Determine the [x, y] coordinate at the center of the cell enclosing the given text.  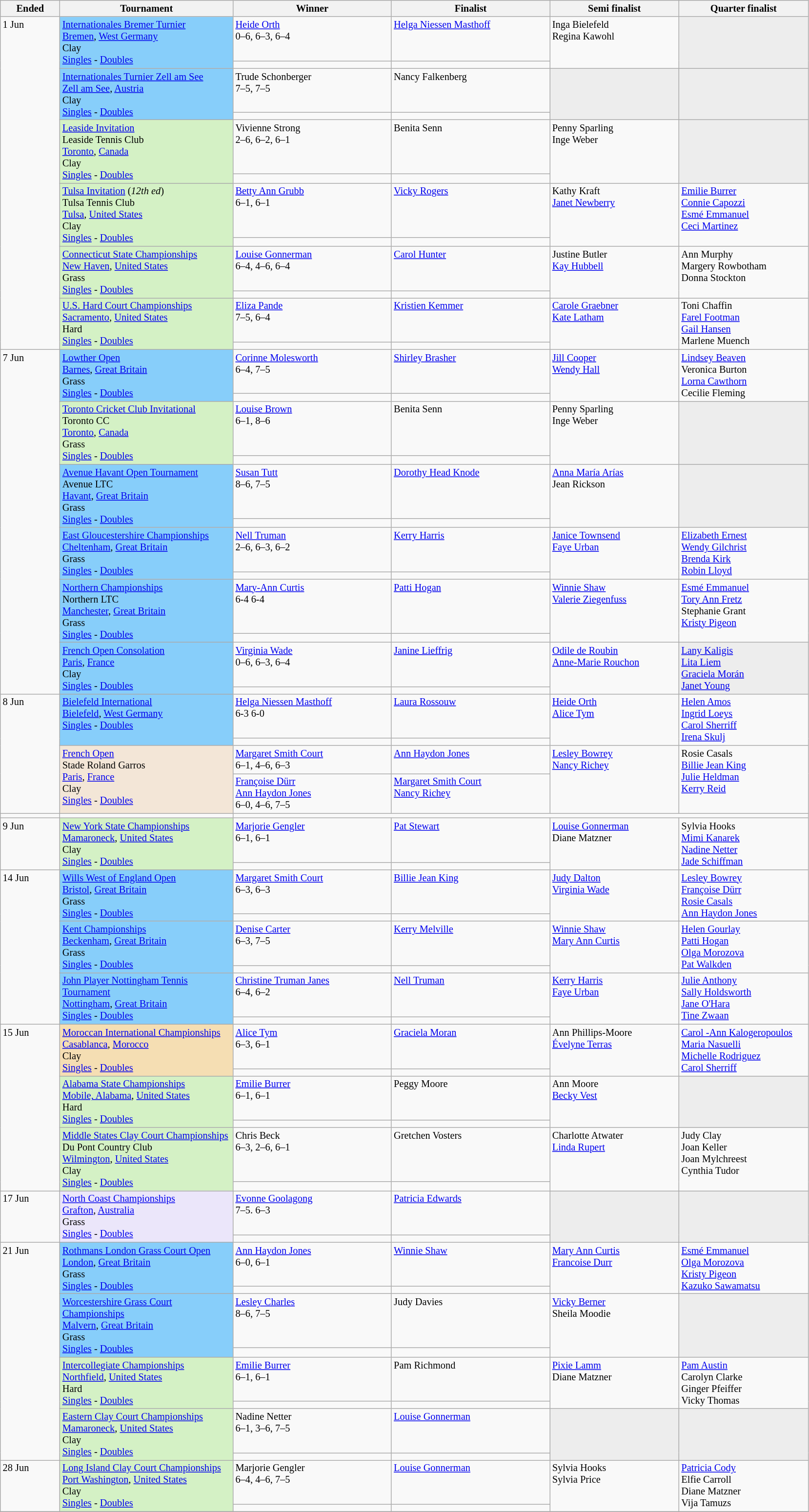
Intercollegiate Championships Northfield, United StatesHardSingles - Doubles [146, 1383]
Pam Austin Carolyn Clarke Ginger Pfeiffer Vicky Thomas [744, 1383]
Esmé Emmanuel Tory Ann Fretz Stephanie Grant Kristy Pigeon [744, 611]
Kent Championships Beckenham, Great BritainGrassSingles - Doubles [146, 947]
7 Jun [30, 522]
Dorothy Head Knode [470, 491]
Charlotte Atwater Linda Rupert [615, 1159]
17 Jun [30, 1216]
Tulsa Invitation (12th ed)Tulsa Tennis ClubTulsa, United StatesClaySingles - Doubles [146, 215]
Nadine Netter6–1, 3–6, 7–5 [312, 1431]
Nell Truman [470, 994]
Kathy Kraft Janet Newberry [615, 215]
Wills West of England Open Bristol, Great BritainGrassSingles - Doubles [146, 895]
Pat Stewart [470, 840]
Middle States Clay Court ChampionshipsDu Pont Country ClubWilmington, United StatesClaySingles - Doubles [146, 1159]
1 Jun [30, 183]
Lesley Bowrey Françoise Dürr Rosie Casals Ann Haydon Jones [744, 895]
Nell Truman2–6, 6–3, 6–2 [312, 549]
Alabama State Championships Mobile, Alabama, United StatesHardSingles - Doubles [146, 1102]
Helga Niessen Masthoff [470, 39]
French OpenStade Roland GarrosParis, FranceClaySingles - Doubles [146, 780]
Janice Townsend Faye Urban [615, 553]
Christine Truman Janes6–4, 6–2 [312, 994]
Louise Brown6–1, 8–6 [312, 428]
Winnie Shaw Valerie Ziegenfuss [615, 611]
Winner [312, 8]
Betty Ann Grubb6–1, 6–1 [312, 210]
Northern ChampionshipsNorthern LTCManchester, Great BritainGrassSingles - Doubles [146, 611]
Kristien Kemmer [470, 320]
Lany Kaligis Lita Liem Graciela Morán Janet Young [744, 668]
Helen Gourlay Patti Hogan Olga Morozova Pat Walkden [744, 947]
Carole Graebner Kate Latham [615, 323]
Marjorie Gengler6–4, 4–6, 7–5 [312, 1482]
Finalist [470, 8]
14 Jun [30, 947]
Marjorie Gengler 6–1, 6–1 [312, 840]
Judy Dalton Virginia Wade [615, 895]
Vicky Rogers [470, 210]
Rosie Casals Billie Jean King Julie Heldman Kerry Reid [744, 780]
Jill Cooper Wendy Hall [615, 375]
Vicky Berner Sheila Moodie [615, 1325]
Lesley Charles8–6, 7–5 [312, 1320]
North Coast ChampionshipsGrafton, AustraliaGrassSingles - Doubles [146, 1216]
Patricia Edwards [470, 1212]
Connecticut State ChampionshipsNew Haven, United StatesGrassSingles - Doubles [146, 272]
Judy Clay Joan Keller Joan Mylchreest Cynthia Tudor [744, 1159]
Winnie Shaw [470, 1264]
Corinne Molesworth6–4, 7–5 [312, 371]
Ended [30, 8]
Justine Butler Kay Hubbell [615, 272]
Heide Orth Alice Tym [615, 720]
Ann Haydon Jones6–0, 6–1 [312, 1264]
Elizabeth Ernest Wendy Gilchrist Brenda Kirk Robin Lloyd [744, 553]
French Open ConsolationParis, FranceClaySingles - Doubles [146, 668]
Internationales Bremer TurnierBremen, West GermanyClaySingles - Doubles [146, 42]
Sylvia Hooks Mimi Kanarek Nadine Netter Jade Schiffman [744, 844]
Tournament [146, 8]
Julie Anthony Sally Holdsworth Jane O'Hara Tine Zwaan [744, 998]
28 Jun [30, 1486]
Alice Tym6–3, 6–1 [312, 1046]
Chris Beck 6–3, 2–6, 6–1 [312, 1154]
Eastern Clay Court ChampionshipsMamaroneck, United StatesClaySingles - Doubles [146, 1434]
21 Jun [30, 1351]
15 Jun [30, 1108]
Lindsey Beaven Veronica Burton Lorna Cawthorn Cecilie Fleming [744, 375]
Patricia Cody Elfie Carroll Diane Matzner Vija Tamuzs [744, 1486]
Gretchen Vosters [470, 1154]
Margaret Smith Court6–3, 6–3 [312, 891]
U.S. Hard Court ChampionshipsSacramento, United StatesHardSingles - Doubles [146, 323]
Emilie Burrer Connie Capozzi Esmé Emmanuel Ceci Martinez [744, 215]
Graciela Moran [470, 1046]
Rothmans London Grass Court OpenLondon, Great BritainGrassSingles - Doubles [146, 1268]
Margaret Smith Court Nancy Richey [470, 793]
Helen Amos Ingrid Loeys Carol Sherriff Irena Skulj [744, 720]
Laura Rossouw [470, 716]
Pam Richmond [470, 1379]
Kerry Melville [470, 943]
Internationales Turnier Zell am SeeZell am See, AustriaClaySingles - Doubles [146, 94]
Carol Hunter [470, 268]
Ann Moore Becky Vest [615, 1102]
Esmé Emmanuel Olga Morozova Kristy Pigeon Kazuko Sawamatsu [744, 1268]
Françoise Dürr Ann Haydon Jones 6–0, 4–6, 7–5 [312, 793]
Quarter finalist [744, 8]
Heide Orth0–6, 6–3, 6–4 [312, 39]
Toronto Cricket Club InvitationalToronto CCToronto, CanadaGrassSingles - Doubles [146, 433]
Odile de Roubin Anne-Marie Rouchon [615, 668]
Avenue Havant Open TournamentAvenue LTCHavant, Great BritainGrassSingles - Doubles [146, 496]
Patti Hogan [470, 606]
Billie Jean King [470, 891]
Vivienne Strong2–6, 6–2, 6–1 [312, 146]
Bielefeld International Bielefeld, West GermanySingles - Doubles [146, 720]
Lesley Bowrey Nancy Richey [615, 780]
Louise Gonnerman 6–4, 4–6, 6–4 [312, 268]
Evonne Goolagong7–5. 6–3 [312, 1212]
Mary-Ann Curtis6-4 6-4 [312, 606]
Ann Phillips-Moore Évelyne Terras [615, 1050]
Eliza Pande7–5, 6–4 [312, 320]
Judy Davies [470, 1320]
Janine Lieffrig [470, 664]
9 Jun [30, 844]
Carol -Ann Kalogeropoulos Maria Nasuelli Michelle Rodriguez Carol Sherriff [744, 1050]
Susan Tutt8–6, 7–5 [312, 491]
East Gloucestershire Championships Cheltenham, Great BritainGrassSingles - Doubles [146, 553]
Moroccan International ChampionshipsCasablanca, MoroccoClaySingles - Doubles [146, 1050]
Kerry Harris Faye Urban [615, 998]
Louise Gonnerman Diane Matzner [615, 844]
Trude Schonberger 7–5, 7–5 [312, 90]
Peggy Moore [470, 1098]
Anna María Arías Jean Rickson [615, 496]
Nancy Falkenberg [470, 90]
Inga Bielefeld Regina Kawohl [615, 42]
John Player Nottingham Tennis Tournament Nottingham, Great BritainSingles - Doubles [146, 998]
Lowther OpenBarnes, Great BritainGrassSingles - Doubles [146, 375]
Shirley Brasher [470, 371]
Sylvia Hooks Sylvia Price [615, 1486]
Worcestershire Grass Court ChampionshipsMalvern, Great BritainGrassSingles - Doubles [146, 1325]
Denise Carter6–3, 7–5 [312, 943]
Helga Niessen Masthoff6-3 6-0 [312, 716]
Kerry Harris [470, 549]
New York State ChampionshipsMamaroneck, United StatesClaySingles - Doubles [146, 844]
Semi finalist [615, 8]
Margaret Smith Court6–1, 4–6, 6–3 [312, 760]
Ann Haydon Jones [470, 760]
Ann Murphy Margery Rowbotham Donna Stockton [744, 272]
8 Jun [30, 753]
Mary Ann Curtis Francoise Durr [615, 1268]
Leaside InvitationLeaside Tennis ClubToronto, CanadaClaySingles - Doubles [146, 151]
Pixie Lamm Diane Matzner [615, 1383]
Winnie Shaw Mary Ann Curtis [615, 947]
Virginia Wade0–6, 6–3, 6–4 [312, 664]
Toni Chaffin Farel Footman Gail Hansen Marlene Muench [744, 323]
Long Island Clay Court ChampionshipsPort Washington, United StatesClaySingles - Doubles [146, 1486]
